Capture the cell that displays the provided text and extract its [X, Y] central coordinate. 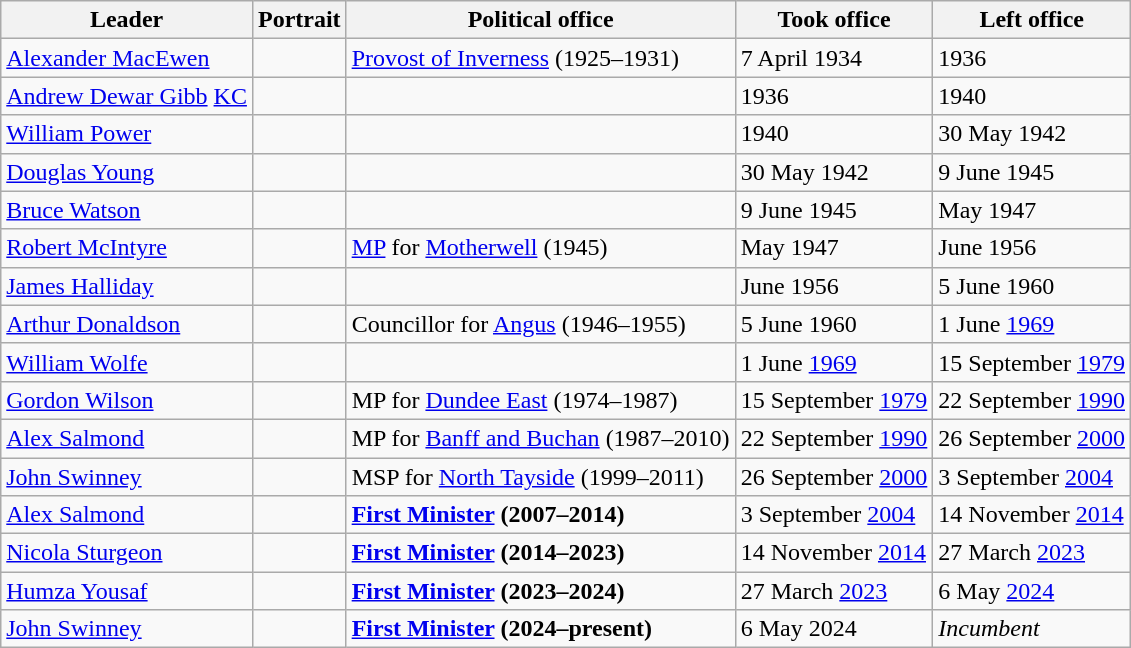
Arthur Donaldson [127, 324]
James Halliday [127, 286]
Incumbent [1032, 629]
MP for Motherwell (1945) [540, 248]
Robert McIntyre [127, 248]
MSP for North Tayside (1999–2011) [540, 477]
Leader [127, 20]
Left office [1032, 20]
Humza Yousaf [127, 591]
Andrew Dewar Gibb KC [127, 96]
MP for Dundee East (1974–1987) [540, 400]
7 April 1934 [834, 58]
Provost of Inverness (1925–1931) [540, 58]
Nicola Sturgeon [127, 553]
Alexander MacEwen [127, 58]
Councillor for Angus (1946–1955) [540, 324]
Bruce Watson [127, 210]
Took office [834, 20]
First Minister (2014–2023) [540, 553]
Gordon Wilson [127, 400]
Political office [540, 20]
First Minister (2023–2024) [540, 591]
Douglas Young [127, 172]
Portrait [299, 20]
William Power [127, 134]
First Minister (2007–2014) [540, 515]
MP for Banff and Buchan (1987–2010) [540, 438]
First Minister (2024–present) [540, 629]
William Wolfe [127, 362]
